Identify which cell holds the provided text, then report its [x, y] central coordinate. 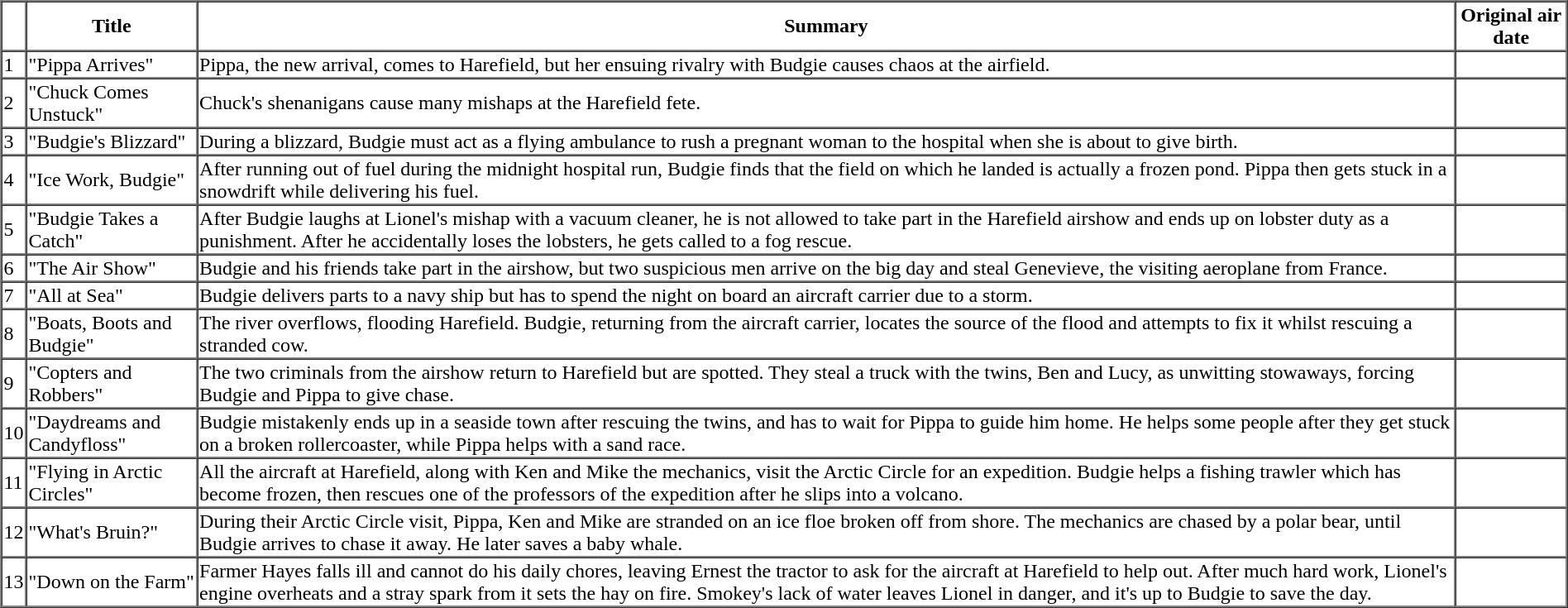
Summary [826, 26]
Original air date [1512, 26]
"Ice Work, Budgie" [112, 180]
"Pippa Arrives" [112, 65]
1 [14, 65]
Title [112, 26]
3 [14, 141]
"Copters and Robbers" [112, 384]
Chuck's shenanigans cause many mishaps at the Harefield fete. [826, 103]
"Daydreams and Candyfloss" [112, 433]
2 [14, 103]
5 [14, 230]
4 [14, 180]
9 [14, 384]
"Chuck Comes Unstuck" [112, 103]
7 [14, 294]
10 [14, 433]
13 [14, 582]
"Flying in Arctic Circles" [112, 483]
"What's Bruin?" [112, 533]
"Down on the Farm" [112, 582]
"All at Sea" [112, 294]
12 [14, 533]
"Boats, Boots and Budgie" [112, 334]
"The Air Show" [112, 268]
Pippa, the new arrival, comes to Harefield, but her ensuing rivalry with Budgie causes chaos at the airfield. [826, 65]
"Budgie's Blizzard" [112, 141]
"Budgie Takes a Catch" [112, 230]
During a blizzard, Budgie must act as a flying ambulance to rush a pregnant woman to the hospital when she is about to give birth. [826, 141]
6 [14, 268]
11 [14, 483]
Budgie delivers parts to a navy ship but has to spend the night on board an aircraft carrier due to a storm. [826, 294]
8 [14, 334]
